Extract the [X, Y] coordinate from the center of the cell holding the provided text.  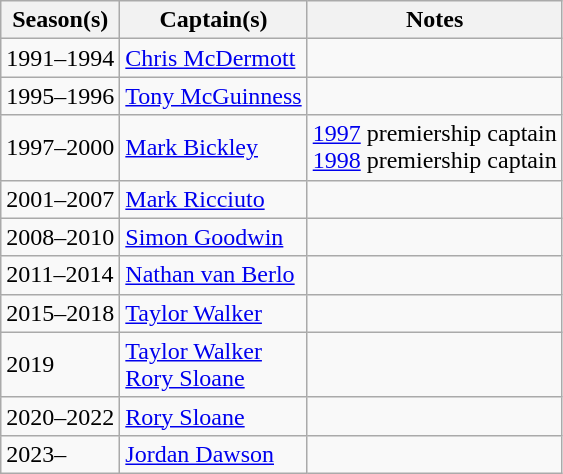
2019 [60, 364]
Season(s) [60, 20]
2015–2018 [60, 313]
Simon Goodwin [214, 237]
Chris McDermott [214, 58]
Nathan van Berlo [214, 275]
Mark Ricciuto [214, 199]
Captain(s) [214, 20]
Rory Sloane [214, 416]
1997 premiership captain1998 premiership captain [434, 148]
2020–2022 [60, 416]
1995–1996 [60, 96]
2001–2007 [60, 199]
2011–2014 [60, 275]
Tony McGuinness [214, 96]
Taylor Walker [214, 313]
Taylor WalkerRory Sloane [214, 364]
2023– [60, 454]
2008–2010 [60, 237]
Mark Bickley [214, 148]
Notes [434, 20]
Jordan Dawson [214, 454]
1991–1994 [60, 58]
1997–2000 [60, 148]
